Scan for the cell matching the given text and deliver its [x, y] coordinate at center. 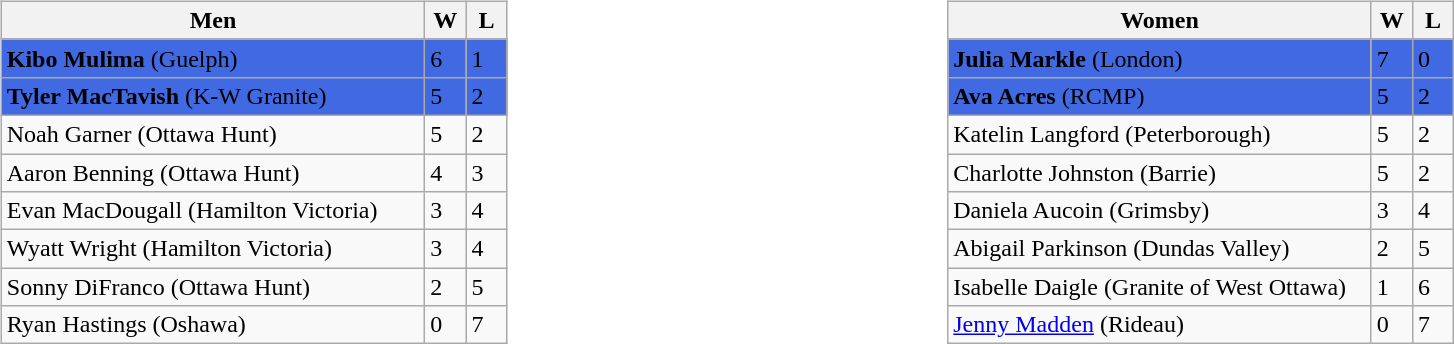
Aaron Benning (Ottawa Hunt) [213, 173]
Isabelle Daigle (Granite of West Ottawa) [1160, 287]
Charlotte Johnston (Barrie) [1160, 173]
Jenny Madden (Rideau) [1160, 325]
Daniela Aucoin (Grimsby) [1160, 211]
Sonny DiFranco (Ottawa Hunt) [213, 287]
Tyler MacTavish (K-W Granite) [213, 96]
Men [213, 20]
Ava Acres (RCMP) [1160, 96]
Julia Markle (London) [1160, 58]
Abigail Parkinson (Dundas Valley) [1160, 249]
Kibo Mulima (Guelph) [213, 58]
Katelin Langford (Peterborough) [1160, 134]
Women [1160, 20]
Wyatt Wright (Hamilton Victoria) [213, 249]
Ryan Hastings (Oshawa) [213, 325]
Noah Garner (Ottawa Hunt) [213, 134]
Evan MacDougall (Hamilton Victoria) [213, 211]
